Capture the cell that displays the provided text and extract its (x, y) central coordinate. 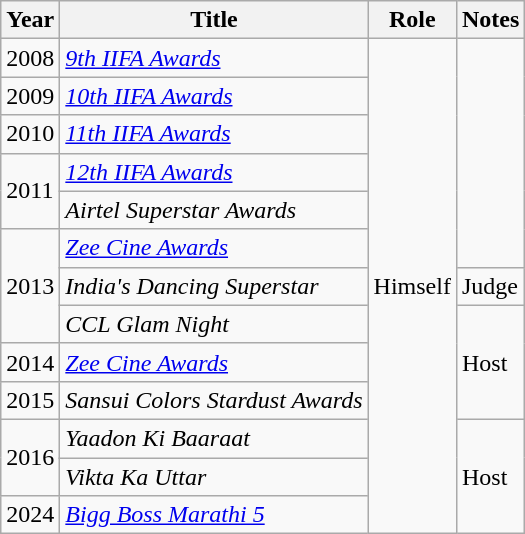
Judge (490, 286)
Title (214, 20)
2014 (30, 362)
Yaadon Ki Baaraat (214, 438)
2008 (30, 58)
2009 (30, 96)
Airtel Superstar Awards (214, 210)
2024 (30, 515)
9th IIFA Awards (214, 58)
CCL Glam Night (214, 324)
11th IIFA Awards (214, 134)
2016 (30, 457)
Vikta Ka Uttar (214, 477)
2015 (30, 400)
2011 (30, 191)
Year (30, 20)
Role (412, 20)
Bigg Boss Marathi 5 (214, 515)
10th IIFA Awards (214, 96)
2013 (30, 286)
2010 (30, 134)
India's Dancing Superstar (214, 286)
Himself (412, 286)
12th IIFA Awards (214, 172)
Sansui Colors Stardust Awards (214, 400)
Notes (490, 20)
